Locate the cell with the specified text and output its (X, Y) center coordinate. 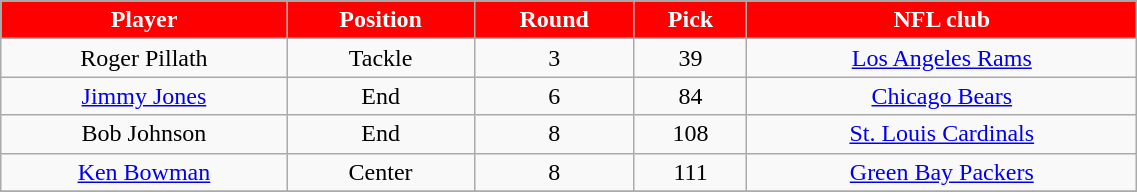
Los Angeles Rams (942, 58)
108 (690, 134)
Jimmy Jones (144, 96)
Pick (690, 20)
NFL club (942, 20)
39 (690, 58)
Chicago Bears (942, 96)
Round (554, 20)
6 (554, 96)
Ken Bowman (144, 172)
84 (690, 96)
Tackle (380, 58)
Green Bay Packers (942, 172)
St. Louis Cardinals (942, 134)
3 (554, 58)
111 (690, 172)
Bob Johnson (144, 134)
Player (144, 20)
Position (380, 20)
Roger Pillath (144, 58)
Center (380, 172)
